Find where the given text appears and provide that cell's center as [X, Y] coordinate. 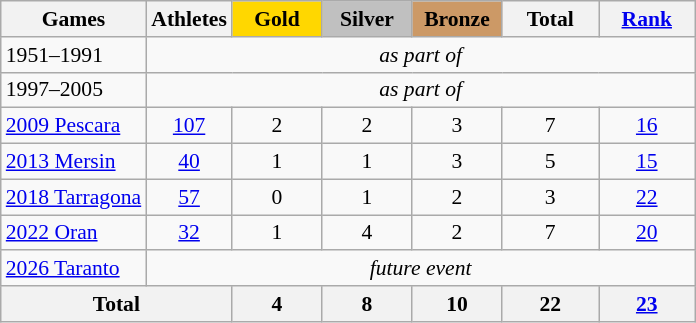
2018 Tarragona [74, 197]
Games [74, 19]
Bronze [457, 19]
future event [420, 269]
15 [646, 162]
2022 Oran [74, 233]
Gold [277, 19]
Silver [367, 19]
8 [367, 304]
32 [189, 233]
57 [189, 197]
2026 Taranto [74, 269]
Rank [646, 19]
2013 Mersin [74, 162]
23 [646, 304]
Athletes [189, 19]
5 [550, 162]
107 [189, 126]
10 [457, 304]
2009 Pescara [74, 126]
16 [646, 126]
40 [189, 162]
1951–1991 [74, 55]
0 [277, 197]
1997–2005 [74, 90]
20 [646, 233]
